Scan for the cell matching the given text and deliver its (X, Y) coordinate at center. 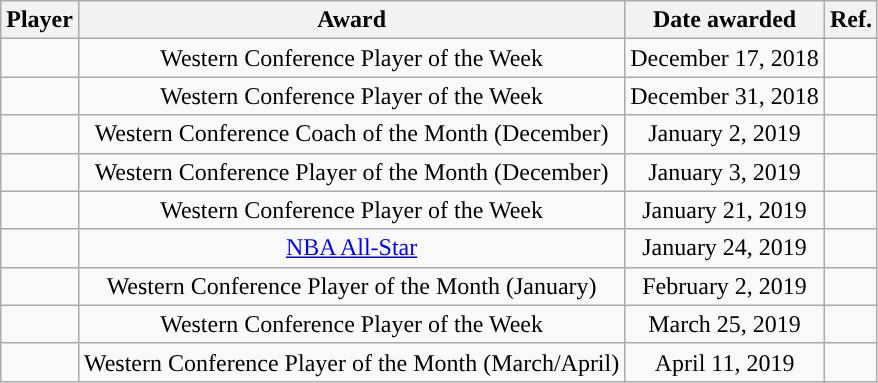
April 11, 2019 (725, 362)
January 3, 2019 (725, 172)
January 2, 2019 (725, 134)
Award (351, 20)
January 24, 2019 (725, 248)
March 25, 2019 (725, 324)
Western Conference Coach of the Month (December) (351, 134)
December 17, 2018 (725, 58)
Western Conference Player of the Month (March/April) (351, 362)
February 2, 2019 (725, 286)
NBA All-Star (351, 248)
Western Conference Player of the Month (January) (351, 286)
Date awarded (725, 20)
December 31, 2018 (725, 96)
Player (40, 20)
Ref. (850, 20)
Western Conference Player of the Month (December) (351, 172)
January 21, 2019 (725, 210)
